Identify which cell holds the provided text, then report its [x, y] central coordinate. 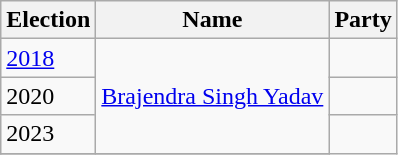
Name [212, 20]
2020 [48, 96]
Election [48, 20]
Brajendra Singh Yadav [212, 96]
2023 [48, 134]
Party [363, 20]
2018 [48, 58]
